Provide the [x, y] coordinate of the cell's center where the given text is located.  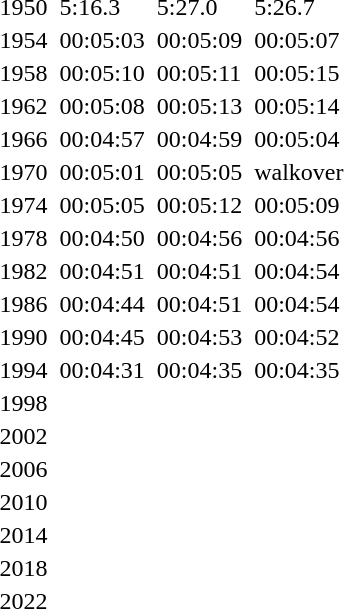
00:04:56 [199, 238]
00:05:11 [199, 73]
00:05:13 [199, 106]
00:05:03 [102, 40]
00:04:31 [102, 370]
00:04:53 [199, 337]
00:04:44 [102, 304]
00:05:10 [102, 73]
00:05:01 [102, 172]
00:05:12 [199, 205]
00:05:08 [102, 106]
00:04:50 [102, 238]
00:05:09 [199, 40]
00:04:59 [199, 139]
00:04:35 [199, 370]
00:04:57 [102, 139]
00:04:45 [102, 337]
